Identify which cell holds the provided text, then report its (X, Y) central coordinate. 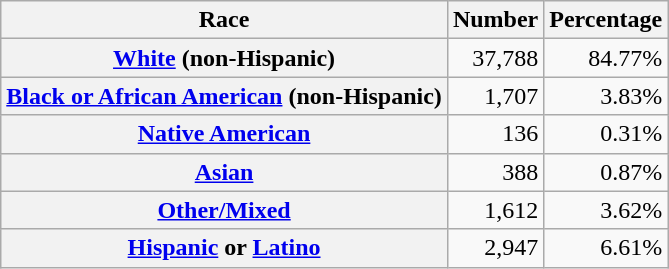
Race (224, 20)
Hispanic or Latino (224, 248)
1,612 (495, 210)
1,707 (495, 96)
3.62% (606, 210)
Percentage (606, 20)
84.77% (606, 58)
6.61% (606, 248)
3.83% (606, 96)
Black or African American (non-Hispanic) (224, 96)
Number (495, 20)
0.31% (606, 134)
136 (495, 134)
Asian (224, 172)
37,788 (495, 58)
2,947 (495, 248)
Other/Mixed (224, 210)
0.87% (606, 172)
White (non-Hispanic) (224, 58)
Native American (224, 134)
388 (495, 172)
